Return (X, Y) of the center of cell containing provided text 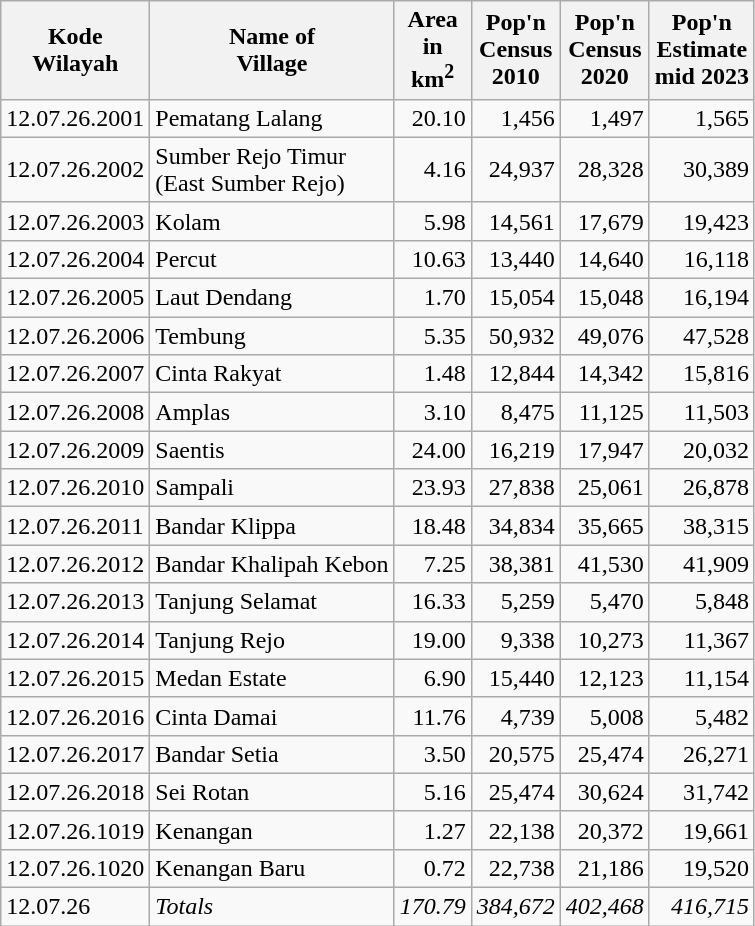
Pematang Lalang (272, 118)
5,008 (604, 716)
16,219 (516, 450)
Tanjung Rejo (272, 640)
402,468 (604, 907)
Kenangan (272, 830)
12.07.26.2009 (76, 450)
20.10 (432, 118)
Totals (272, 907)
19,520 (702, 868)
11,503 (702, 412)
12.07.26.2014 (76, 640)
34,834 (516, 526)
12.07.26.2008 (76, 412)
416,715 (702, 907)
12.07.26.1020 (76, 868)
3.10 (432, 412)
Area in km2 (432, 50)
12.07.26.2013 (76, 602)
16.33 (432, 602)
12.07.26.2002 (76, 170)
11,154 (702, 678)
15,048 (604, 298)
28,328 (604, 170)
25,061 (604, 488)
35,665 (604, 526)
13,440 (516, 259)
24,937 (516, 170)
50,932 (516, 336)
38,381 (516, 564)
12.07.26.2010 (76, 488)
12.07.26.2017 (76, 754)
8,475 (516, 412)
11,125 (604, 412)
Pop'nCensus2020 (604, 50)
22,138 (516, 830)
5.98 (432, 221)
18.48 (432, 526)
1.48 (432, 374)
Laut Dendang (272, 298)
20,372 (604, 830)
7.25 (432, 564)
15,816 (702, 374)
17,679 (604, 221)
47,528 (702, 336)
Sei Rotan (272, 792)
26,878 (702, 488)
5,470 (604, 602)
6.90 (432, 678)
12,123 (604, 678)
Kenangan Baru (272, 868)
12.07.26.2003 (76, 221)
170.79 (432, 907)
12.07.26.2006 (76, 336)
5,259 (516, 602)
Bandar Klippa (272, 526)
26,271 (702, 754)
Kode Wilayah (76, 50)
Tanjung Selamat (272, 602)
1,456 (516, 118)
14,561 (516, 221)
12.07.26.2016 (76, 716)
5.35 (432, 336)
3.50 (432, 754)
Percut (272, 259)
Kolam (272, 221)
Sampali (272, 488)
12.07.26 (76, 907)
41,530 (604, 564)
41,909 (702, 564)
1,497 (604, 118)
11.76 (432, 716)
12.07.26.2012 (76, 564)
Saentis (272, 450)
30,389 (702, 170)
9,338 (516, 640)
12.07.26.2018 (76, 792)
16,194 (702, 298)
4.16 (432, 170)
5.16 (432, 792)
Pop'nEstimatemid 2023 (702, 50)
14,342 (604, 374)
10,273 (604, 640)
21,186 (604, 868)
Name ofVillage (272, 50)
384,672 (516, 907)
0.72 (432, 868)
Pop'nCensus2010 (516, 50)
22,738 (516, 868)
12.07.26.1019 (76, 830)
Cinta Damai (272, 716)
12.07.26.2005 (76, 298)
19,423 (702, 221)
1.70 (432, 298)
10.63 (432, 259)
15,440 (516, 678)
Tembung (272, 336)
24.00 (432, 450)
12,844 (516, 374)
5,848 (702, 602)
20,575 (516, 754)
20,032 (702, 450)
19,661 (702, 830)
Cinta Rakyat (272, 374)
15,054 (516, 298)
Bandar Khalipah Kebon (272, 564)
31,742 (702, 792)
14,640 (604, 259)
49,076 (604, 336)
19.00 (432, 640)
27,838 (516, 488)
12.07.26.2011 (76, 526)
Bandar Setia (272, 754)
4,739 (516, 716)
12.07.26.2015 (76, 678)
1.27 (432, 830)
1,565 (702, 118)
Sumber Rejo Timur (East Sumber Rejo) (272, 170)
30,624 (604, 792)
38,315 (702, 526)
17,947 (604, 450)
Medan Estate (272, 678)
12.07.26.2007 (76, 374)
Amplas (272, 412)
11,367 (702, 640)
5,482 (702, 716)
23.93 (432, 488)
16,118 (702, 259)
12.07.26.2004 (76, 259)
12.07.26.2001 (76, 118)
